Find where the given text appears and provide that cell's center as (x, y) coordinate. 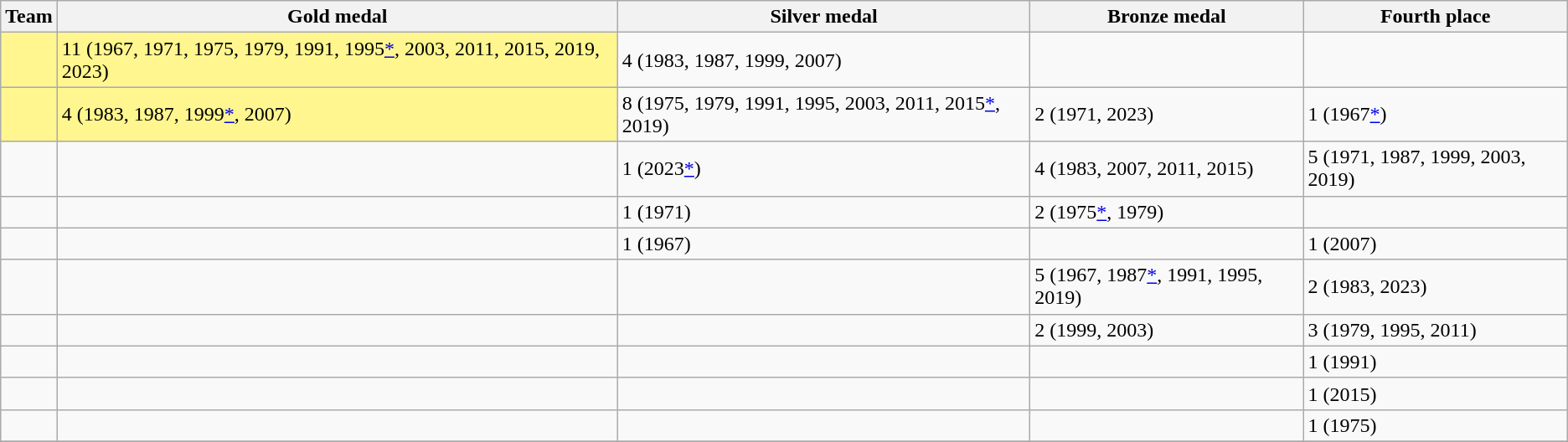
1 (2015) (1436, 393)
4 (1983, 2007, 2011, 2015) (1167, 169)
8 (1975, 1979, 1991, 1995, 2003, 2011, 2015*, 2019) (823, 114)
1 (1967*) (1436, 114)
11 (1967, 1971, 1975, 1979, 1991, 1995*, 2003, 2011, 2015, 2019, 2023) (337, 60)
1 (1967) (823, 244)
1 (2023*) (823, 169)
4 (1983, 1987, 1999*, 2007) (337, 114)
1 (1975) (1436, 425)
Gold medal (337, 17)
1 (2007) (1436, 244)
5 (1971, 1987, 1999, 2003, 2019) (1436, 169)
Silver medal (823, 17)
Bronze medal (1167, 17)
2 (1983, 2023) (1436, 286)
4 (1983, 1987, 1999, 2007) (823, 60)
2 (1975*, 1979) (1167, 212)
Fourth place (1436, 17)
2 (1999, 2003) (1167, 330)
Team (29, 17)
1 (1971) (823, 212)
5 (1967, 1987*, 1991, 1995, 2019) (1167, 286)
2 (1971, 2023) (1167, 114)
1 (1991) (1436, 362)
3 (1979, 1995, 2011) (1436, 330)
